Output the (x, y) coordinate of the center of the cell containing the given text.  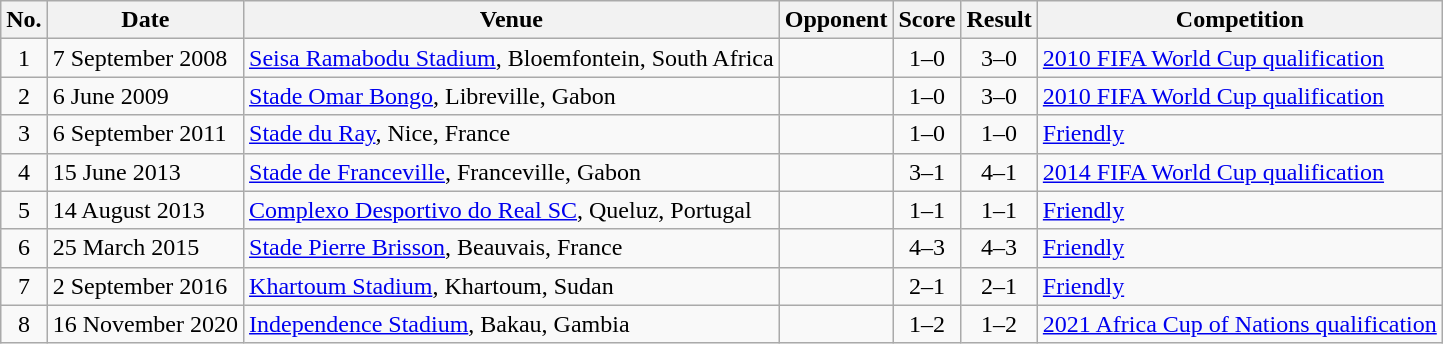
Seisa Ramabodu Stadium, Bloemfontein, South Africa (512, 58)
6 (24, 248)
2021 Africa Cup of Nations qualification (1240, 324)
2014 FIFA World Cup qualification (1240, 172)
Stade Omar Bongo, Libreville, Gabon (512, 96)
16 November 2020 (145, 324)
Complexo Desportivo do Real SC, Queluz, Portugal (512, 210)
Opponent (836, 20)
Stade du Ray, Nice, France (512, 134)
14 August 2013 (145, 210)
Score (927, 20)
Stade Pierre Brisson, Beauvais, France (512, 248)
15 June 2013 (145, 172)
2 (24, 96)
25 March 2015 (145, 248)
2 September 2016 (145, 286)
7 September 2008 (145, 58)
Result (999, 20)
1 (24, 58)
6 September 2011 (145, 134)
Competition (1240, 20)
8 (24, 324)
No. (24, 20)
Khartoum Stadium, Khartoum, Sudan (512, 286)
3 (24, 134)
5 (24, 210)
6 June 2009 (145, 96)
Venue (512, 20)
Date (145, 20)
Stade de Franceville, Franceville, Gabon (512, 172)
3–1 (927, 172)
Independence Stadium, Bakau, Gambia (512, 324)
7 (24, 286)
4–1 (999, 172)
4 (24, 172)
